Return (x, y) of the center of cell containing provided text 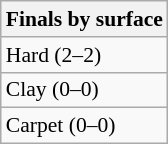
Carpet (0–0) (84, 126)
Finals by surface (84, 19)
Hard (2–2) (84, 55)
Clay (0–0) (84, 90)
